Find where the given text appears and provide that cell's center as (x, y) coordinate. 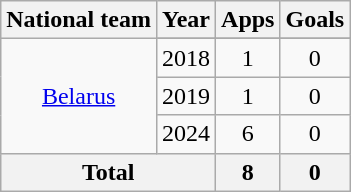
6 (248, 134)
8 (248, 172)
Apps (248, 20)
2024 (186, 134)
National team (79, 20)
Year (186, 20)
Belarus (79, 96)
Total (108, 172)
Goals (315, 20)
2019 (186, 96)
2018 (186, 58)
